Locate the cell with the specified text and output its (x, y) center coordinate. 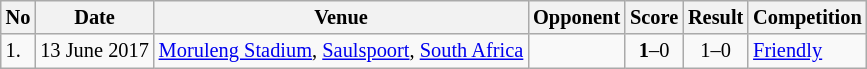
Venue (341, 17)
Result (716, 17)
13 June 2017 (94, 51)
Moruleng Stadium, Saulspoort, South Africa (341, 51)
Opponent (576, 17)
Competition (807, 17)
1. (18, 51)
Score (654, 17)
Friendly (807, 51)
No (18, 17)
Date (94, 17)
